Scan for the cell matching the given text and deliver its [X, Y] coordinate at center. 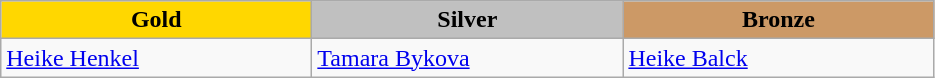
Heike Henkel [156, 58]
Gold [156, 20]
Bronze [778, 20]
Heike Balck [778, 58]
Tamara Bykova [468, 58]
Silver [468, 20]
